Output the (x, y) coordinate of the center of the cell containing the given text.  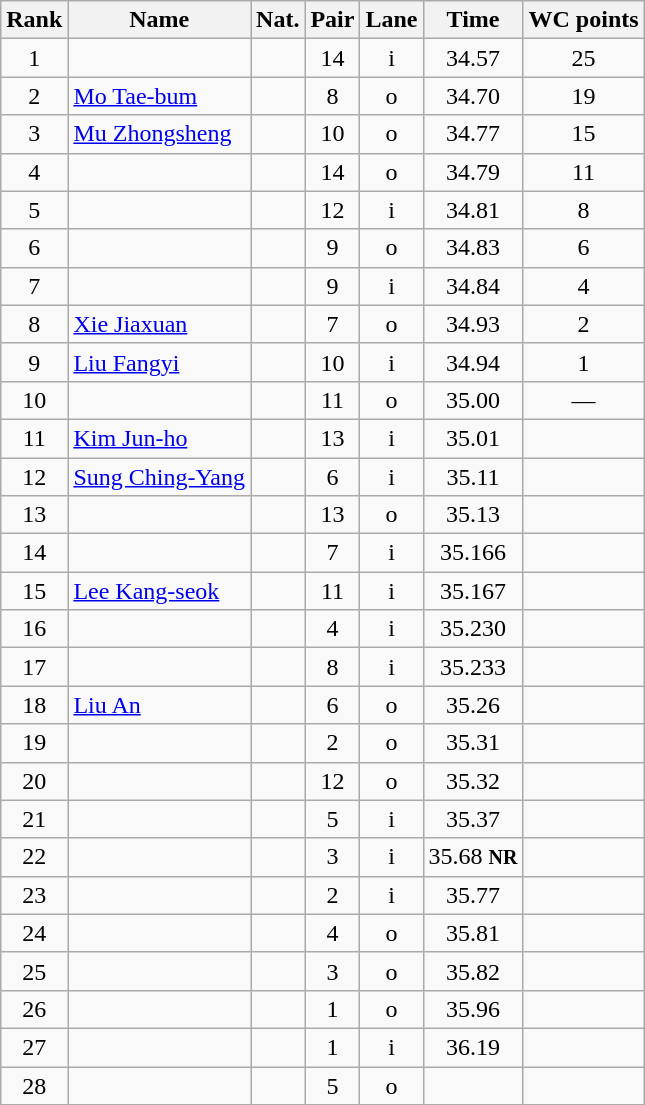
24 (34, 933)
34.83 (473, 248)
35.77 (473, 895)
16 (34, 629)
35.31 (473, 743)
Kim Jun-ho (160, 438)
Mu Zhongsheng (160, 134)
35.11 (473, 477)
36.19 (473, 1047)
— (584, 400)
34.79 (473, 172)
23 (34, 895)
Nat. (278, 20)
Pair (332, 20)
27 (34, 1047)
Mo Tae-bum (160, 96)
Liu An (160, 705)
17 (34, 667)
35.81 (473, 933)
Sung Ching-Yang (160, 477)
35.37 (473, 819)
34.57 (473, 58)
35.13 (473, 515)
Lee Kang-seok (160, 591)
18 (34, 705)
Name (160, 20)
35.167 (473, 591)
35.82 (473, 971)
35.230 (473, 629)
35.01 (473, 438)
35.32 (473, 781)
34.77 (473, 134)
35.233 (473, 667)
Time (473, 20)
Rank (34, 20)
35.26 (473, 705)
22 (34, 857)
Xie Jiaxuan (160, 324)
28 (34, 1085)
WC points (584, 20)
34.93 (473, 324)
35.96 (473, 1009)
34.94 (473, 362)
35.166 (473, 553)
34.70 (473, 96)
20 (34, 781)
21 (34, 819)
35.68 NR (473, 857)
Lane (392, 20)
Liu Fangyi (160, 362)
34.81 (473, 210)
35.00 (473, 400)
26 (34, 1009)
34.84 (473, 286)
